Find where the given text appears and provide that cell's center as [X, Y] coordinate. 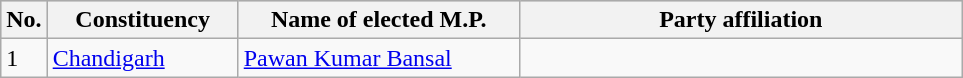
Name of elected M.P. [378, 20]
Pawan Kumar Bansal [378, 58]
1 [24, 58]
Constituency [142, 20]
Chandigarh [142, 58]
Party affiliation [740, 20]
No. [24, 20]
